Return (X, Y) of the center of cell containing provided text 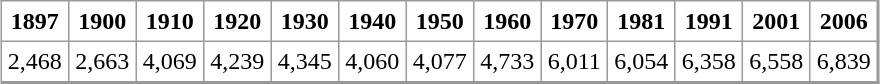
1920 (237, 21)
1900 (102, 21)
4,733 (507, 62)
6,558 (777, 62)
4,239 (237, 62)
6,358 (709, 62)
1930 (305, 21)
1991 (709, 21)
6,839 (844, 62)
4,069 (170, 62)
6,011 (574, 62)
4,345 (305, 62)
2001 (777, 21)
1910 (170, 21)
2,663 (102, 62)
1940 (372, 21)
6,054 (642, 62)
1970 (574, 21)
1981 (642, 21)
1960 (507, 21)
2,468 (35, 62)
4,060 (372, 62)
4,077 (440, 62)
2006 (844, 21)
1897 (35, 21)
1950 (440, 21)
